Pinpoint the cell where the given text exists, returning its (x, y) midpoint coordinate. 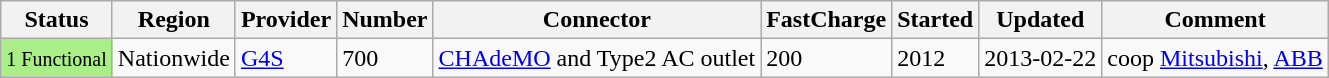
Started (936, 20)
700 (385, 58)
Connector (597, 20)
CHAdeMO and Type2 AC outlet (597, 58)
coop Mitsubishi, ABB (1215, 58)
1 Functional (57, 58)
200 (826, 58)
2012 (936, 58)
G4S (286, 58)
Number (385, 20)
Status (57, 20)
Region (174, 20)
Updated (1040, 20)
Comment (1215, 20)
2013-02-22 (1040, 58)
FastCharge (826, 20)
Nationwide (174, 58)
Provider (286, 20)
